For the text-containing cell, return its midpoint in [x, y] coordinate format. 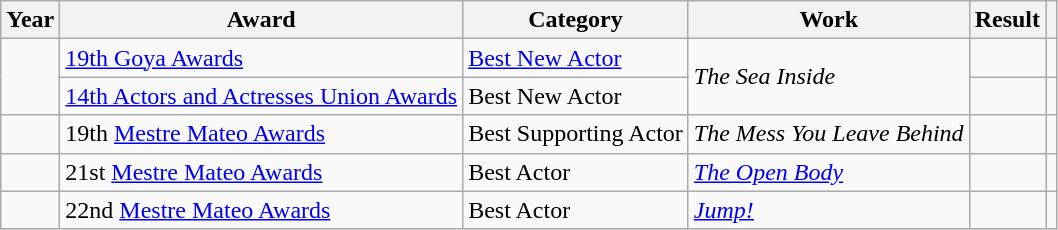
The Sea Inside [828, 77]
Work [828, 20]
19th Goya Awards [262, 58]
14th Actors and Actresses Union Awards [262, 96]
The Mess You Leave Behind [828, 134]
Award [262, 20]
22nd Mestre Mateo Awards [262, 210]
Jump! [828, 210]
The Open Body [828, 172]
Category [576, 20]
Best Supporting Actor [576, 134]
Year [30, 20]
19th Mestre Mateo Awards [262, 134]
Result [1007, 20]
21st Mestre Mateo Awards [262, 172]
